Capture the cell that displays the provided text and extract its (X, Y) central coordinate. 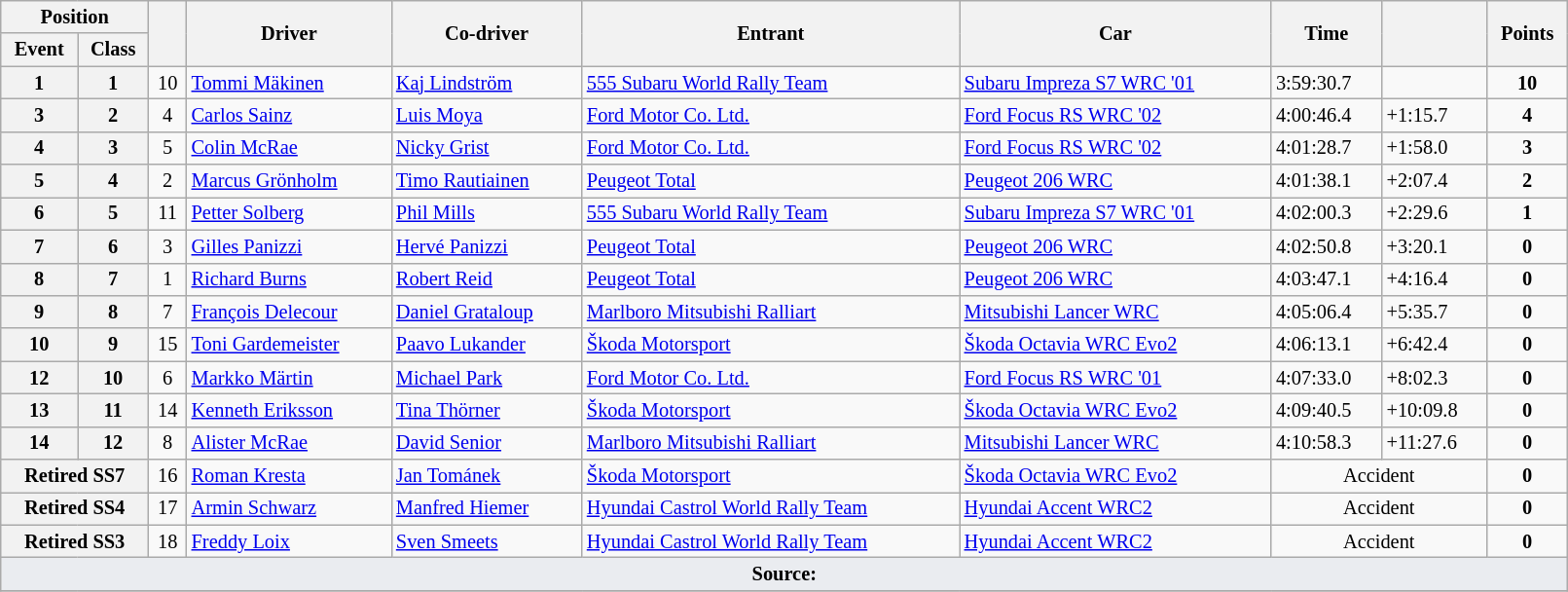
Armin Schwarz (289, 508)
Freddy Loix (289, 541)
Alister McRae (289, 443)
Driver (289, 33)
Roman Kresta (289, 476)
Retired SS7 (75, 476)
Sven Smeets (487, 541)
Toni Gardemeister (289, 345)
4:10:58.3 (1327, 443)
3:59:30.7 (1327, 83)
15 (167, 345)
+5:35.7 (1435, 312)
Retired SS4 (75, 508)
+1:58.0 (1435, 148)
4:09:40.5 (1327, 410)
Points (1526, 33)
Petter Solberg (289, 213)
Ford Focus RS WRC '01 (1115, 378)
Phil Mills (487, 213)
+4:16.4 (1435, 279)
Michael Park (487, 378)
Kenneth Eriksson (289, 410)
Event (39, 50)
Timo Rautiainen (487, 181)
Tommi Mäkinen (289, 83)
Class (113, 50)
4:06:13.1 (1327, 345)
4:02:50.8 (1327, 246)
4:00:46.4 (1327, 115)
Richard Burns (289, 279)
Time (1327, 33)
+11:27.6 (1435, 443)
+8:02.3 (1435, 378)
+1:15.7 (1435, 115)
+3:20.1 (1435, 246)
Colin McRae (289, 148)
Daniel Grataloup (487, 312)
Paavo Lukander (487, 345)
Entrant (771, 33)
Jan Tománek (487, 476)
Co-driver (487, 33)
Gilles Panizzi (289, 246)
4:05:06.4 (1327, 312)
François Delecour (289, 312)
Source: (784, 573)
17 (167, 508)
Manfred Hiemer (487, 508)
Hervé Panizzi (487, 246)
4:07:33.0 (1327, 378)
David Senior (487, 443)
18 (167, 541)
4:01:28.7 (1327, 148)
4:01:38.1 (1327, 181)
16 (167, 476)
Carlos Sainz (289, 115)
+6:42.4 (1435, 345)
+2:07.4 (1435, 181)
Robert Reid (487, 279)
Tina Thörner (487, 410)
4:02:00.3 (1327, 213)
13 (39, 410)
Retired SS3 (75, 541)
Luis Moya (487, 115)
Marcus Grönholm (289, 181)
+2:29.6 (1435, 213)
+10:09.8 (1435, 410)
Position (75, 17)
Nicky Grist (487, 148)
Markko Märtin (289, 378)
4:03:47.1 (1327, 279)
Car (1115, 33)
Kaj Lindström (487, 83)
